Scan for the cell matching the given text and deliver its (x, y) coordinate at center. 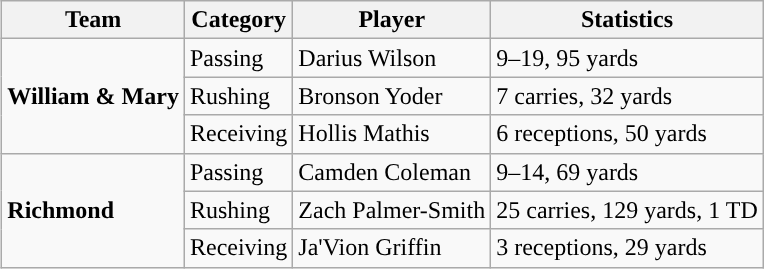
Ja'Vion Griffin (392, 248)
Camden Coleman (392, 172)
Hollis Mathis (392, 134)
6 receptions, 50 yards (628, 134)
Player (392, 20)
3 receptions, 29 yards (628, 248)
Darius Wilson (392, 58)
7 carries, 32 yards (628, 96)
9–19, 95 yards (628, 58)
Bronson Yoder (392, 96)
Richmond (94, 210)
Category (238, 20)
Team (94, 20)
Zach Palmer-Smith (392, 210)
25 carries, 129 yards, 1 TD (628, 210)
Statistics (628, 20)
William & Mary (94, 96)
9–14, 69 yards (628, 172)
